Pinpoint the cell where the given text exists, returning its [x, y] midpoint coordinate. 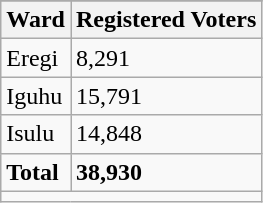
Registered Voters [166, 20]
Isulu [36, 134]
Eregi [36, 58]
14,848 [166, 134]
Iguhu [36, 96]
15,791 [166, 96]
8,291 [166, 58]
Ward [36, 20]
Total [36, 172]
38,930 [166, 172]
